Identify which cell holds the provided text, then report its (x, y) central coordinate. 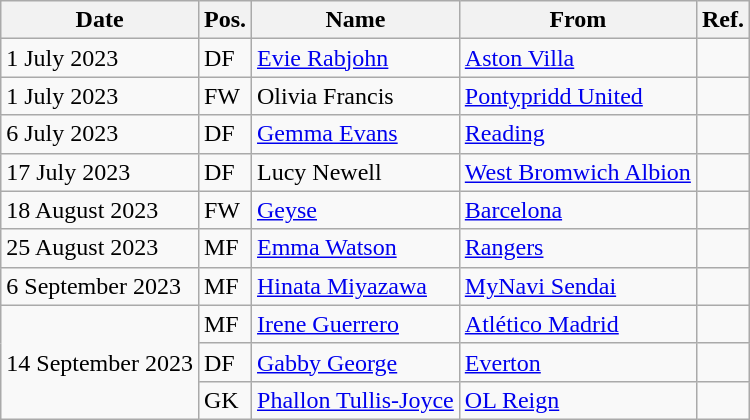
Reading (578, 134)
18 August 2023 (100, 210)
OL Reign (578, 400)
Date (100, 20)
West Bromwich Albion (578, 172)
Rangers (578, 248)
Everton (578, 362)
Evie Rabjohn (356, 58)
Name (356, 20)
Gabby George (356, 362)
14 September 2023 (100, 362)
Barcelona (578, 210)
6 September 2023 (100, 286)
Geyse (356, 210)
Pos. (224, 20)
Pontypridd United (578, 96)
25 August 2023 (100, 248)
Hinata Miyazawa (356, 286)
Ref. (722, 20)
Atlético Madrid (578, 324)
17 July 2023 (100, 172)
GK (224, 400)
MyNavi Sendai (578, 286)
Gemma Evans (356, 134)
Emma Watson (356, 248)
From (578, 20)
Lucy Newell (356, 172)
Aston Villa (578, 58)
Olivia Francis (356, 96)
Irene Guerrero (356, 324)
6 July 2023 (100, 134)
Phallon Tullis-Joyce (356, 400)
